Pinpoint the cell where the given text exists, returning its [X, Y] midpoint coordinate. 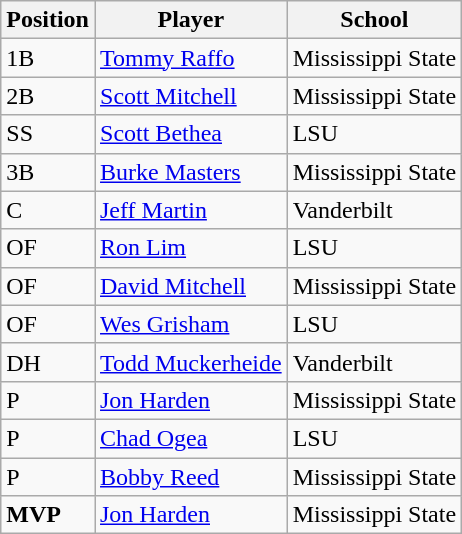
Jeff Martin [190, 210]
Ron Lim [190, 248]
SS [48, 134]
3B [48, 172]
C [48, 210]
Burke Masters [190, 172]
Chad Ogea [190, 438]
MVP [48, 515]
Position [48, 20]
Scott Mitchell [190, 96]
DH [48, 362]
Todd Muckerheide [190, 362]
Tommy Raffo [190, 58]
Scott Bethea [190, 134]
School [374, 20]
2B [48, 96]
Bobby Reed [190, 477]
1B [48, 58]
David Mitchell [190, 286]
Wes Grisham [190, 324]
Player [190, 20]
